From the cell containing the given text, extract its center point as [x, y] coordinate. 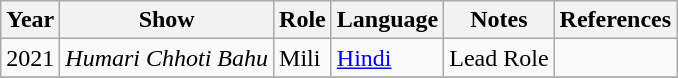
Role [303, 20]
2021 [30, 58]
References [616, 20]
Mili [303, 58]
Hindi [387, 58]
Lead Role [499, 58]
Year [30, 20]
Humari Chhoti Bahu [167, 58]
Show [167, 20]
Language [387, 20]
Notes [499, 20]
